Return the (X, Y) coordinate for the center point of the cell that contains the specified text.  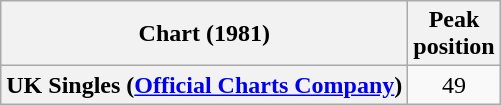
UK Singles (Official Charts Company) (204, 85)
Chart (1981) (204, 34)
49 (454, 85)
Peakposition (454, 34)
